Pinpoint the cell where the given text exists, returning its [x, y] midpoint coordinate. 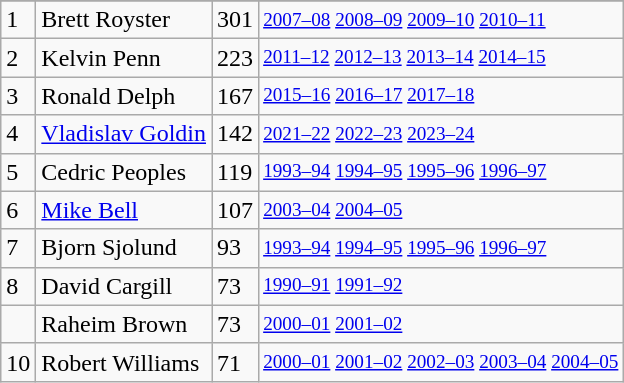
1990–91 1991–92 [441, 286]
223 [236, 58]
2015–16 2016–17 2017–18 [441, 96]
1 [18, 20]
Brett Royster [124, 20]
David Cargill [124, 286]
2000–01 2001–02 [441, 324]
Bjorn Sjolund [124, 248]
Ronald Delph [124, 96]
4 [18, 134]
10 [18, 362]
Kelvin Penn [124, 58]
119 [236, 172]
2003–04 2004–05 [441, 210]
Mike Bell [124, 210]
2 [18, 58]
2007–08 2008–09 2009–10 2010–11 [441, 20]
2021–22 2022–23 2023–24 [441, 134]
3 [18, 96]
2011–12 2012–13 2013–14 2014–15 [441, 58]
71 [236, 362]
8 [18, 286]
93 [236, 248]
Vladislav Goldin [124, 134]
107 [236, 210]
Raheim Brown [124, 324]
301 [236, 20]
Cedric Peoples [124, 172]
142 [236, 134]
167 [236, 96]
2000–01 2001–02 2002–03 2003–04 2004–05 [441, 362]
7 [18, 248]
5 [18, 172]
Robert Williams [124, 362]
6 [18, 210]
